For the text-containing cell, return its midpoint in (x, y) coordinate format. 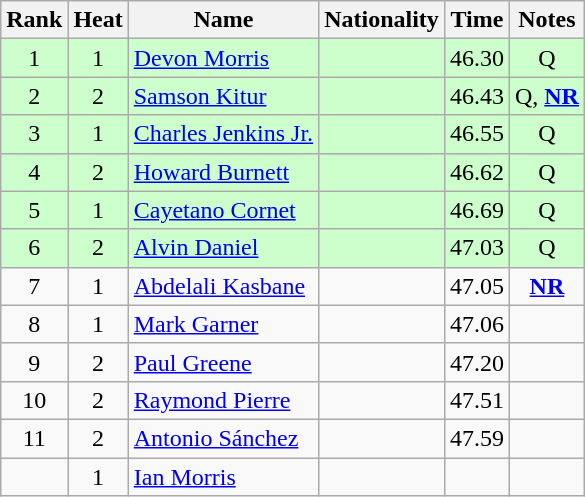
Devon Morris (223, 58)
46.62 (476, 172)
7 (34, 286)
Alvin Daniel (223, 248)
47.06 (476, 324)
6 (34, 248)
46.43 (476, 96)
46.30 (476, 58)
47.51 (476, 400)
Mark Garner (223, 324)
5 (34, 210)
47.59 (476, 438)
47.05 (476, 286)
Rank (34, 20)
4 (34, 172)
47.20 (476, 362)
3 (34, 134)
Samson Kitur (223, 96)
46.55 (476, 134)
11 (34, 438)
Cayetano Cornet (223, 210)
Howard Burnett (223, 172)
Charles Jenkins Jr. (223, 134)
Ian Morris (223, 477)
9 (34, 362)
Antonio Sánchez (223, 438)
Time (476, 20)
Q, NR (546, 96)
Paul Greene (223, 362)
Notes (546, 20)
10 (34, 400)
Heat (98, 20)
Raymond Pierre (223, 400)
Abdelali Kasbane (223, 286)
8 (34, 324)
47.03 (476, 248)
46.69 (476, 210)
Nationality (382, 20)
Name (223, 20)
NR (546, 286)
